Provide the (x, y) coordinate of the cell's center where the given text is located.  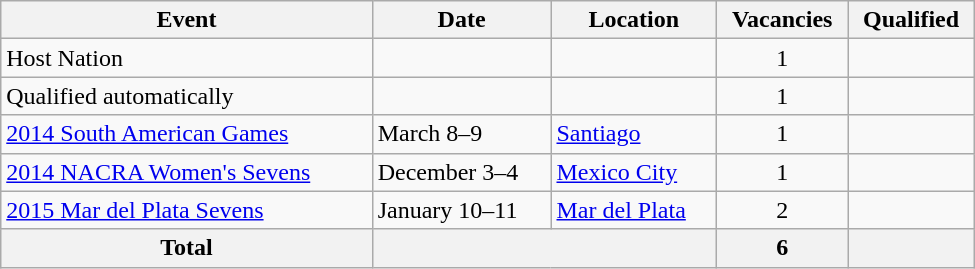
2 (782, 210)
Qualified (911, 20)
Qualified automatically (186, 96)
Event (186, 20)
6 (782, 248)
2015 Mar del Plata Sevens (186, 210)
Total (186, 248)
December 3–4 (462, 172)
Host Nation (186, 58)
2014 South American Games (186, 134)
Location (634, 20)
Mar del Plata (634, 210)
Vacancies (782, 20)
Santiago (634, 134)
March 8–9 (462, 134)
January 10–11 (462, 210)
Mexico City (634, 172)
Date (462, 20)
2014 NACRA Women's Sevens (186, 172)
